Identify which cell holds the provided text, then report its (X, Y) central coordinate. 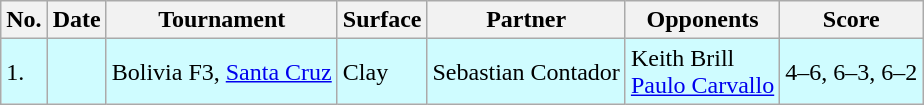
Partner (526, 20)
Tournament (222, 20)
1. (24, 72)
Keith Brill Paulo Carvallo (702, 72)
No. (24, 20)
Bolivia F3, Santa Cruz (222, 72)
Score (852, 20)
Date (76, 20)
Surface (382, 20)
4–6, 6–3, 6–2 (852, 72)
Opponents (702, 20)
Sebastian Contador (526, 72)
Clay (382, 72)
